Detect which cell encompasses the target text, then output its (X, Y) center coordinate. 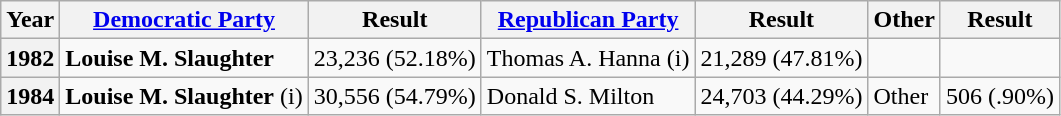
24,703 (44.29%) (782, 96)
Democratic Party (184, 20)
Louise M. Slaughter (184, 58)
506 (.90%) (1000, 96)
Donald S. Milton (588, 96)
21,289 (47.81%) (782, 58)
1984 (30, 96)
1982 (30, 58)
23,236 (52.18%) (394, 58)
Year (30, 20)
Thomas A. Hanna (i) (588, 58)
Louise M. Slaughter (i) (184, 96)
30,556 (54.79%) (394, 96)
Republican Party (588, 20)
